Pinpoint the cell where the given text exists, returning its (X, Y) midpoint coordinate. 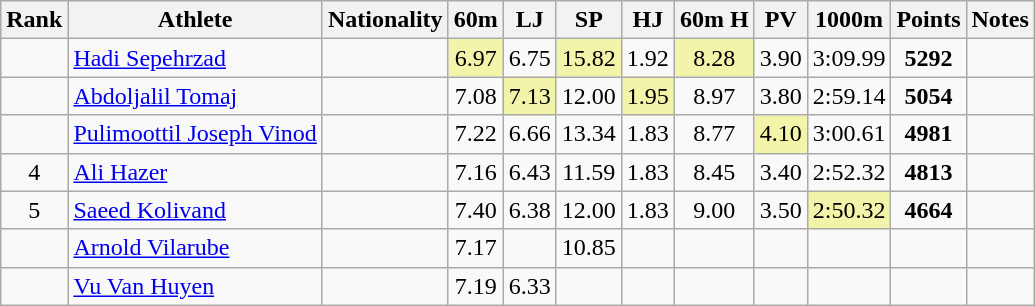
6.33 (530, 286)
3.50 (780, 210)
4813 (928, 172)
7.08 (476, 96)
60m (476, 20)
SP (588, 20)
4.10 (780, 134)
11.59 (588, 172)
15.82 (588, 58)
3:09.99 (849, 58)
HJ (648, 20)
2:50.32 (849, 210)
2:52.32 (849, 172)
4664 (928, 210)
5054 (928, 96)
9.00 (714, 210)
Vu Van Huyen (196, 286)
60m H (714, 20)
8.77 (714, 134)
1000m (849, 20)
4981 (928, 134)
6.38 (530, 210)
7.16 (476, 172)
Arnold Vilarube (196, 248)
Abdoljalil Tomaj (196, 96)
3.80 (780, 96)
Saeed Kolivand (196, 210)
6.43 (530, 172)
6.97 (476, 58)
3:00.61 (849, 134)
7.40 (476, 210)
Points (928, 20)
8.28 (714, 58)
10.85 (588, 248)
Hadi Sepehrzad (196, 58)
8.45 (714, 172)
1.92 (648, 58)
Nationality (385, 20)
7.13 (530, 96)
Notes (1000, 20)
LJ (530, 20)
6.75 (530, 58)
3.40 (780, 172)
Pulimoottil Joseph Vinod (196, 134)
7.22 (476, 134)
8.97 (714, 96)
13.34 (588, 134)
1.95 (648, 96)
7.17 (476, 248)
4 (34, 172)
3.90 (780, 58)
Ali Hazer (196, 172)
5292 (928, 58)
2:59.14 (849, 96)
5 (34, 210)
6.66 (530, 134)
PV (780, 20)
Athlete (196, 20)
7.19 (476, 286)
Rank (34, 20)
